Return the [x, y] coordinate for the center point of the cell that contains the specified text.  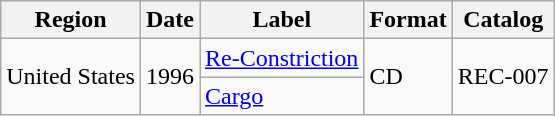
Re-Constriction [282, 58]
CD [408, 77]
United States [71, 77]
REC-007 [503, 77]
Region [71, 20]
Label [282, 20]
Date [170, 20]
Format [408, 20]
1996 [170, 77]
Cargo [282, 96]
Catalog [503, 20]
